Return the [x, y] coordinate for the center point of the cell that contains the specified text.  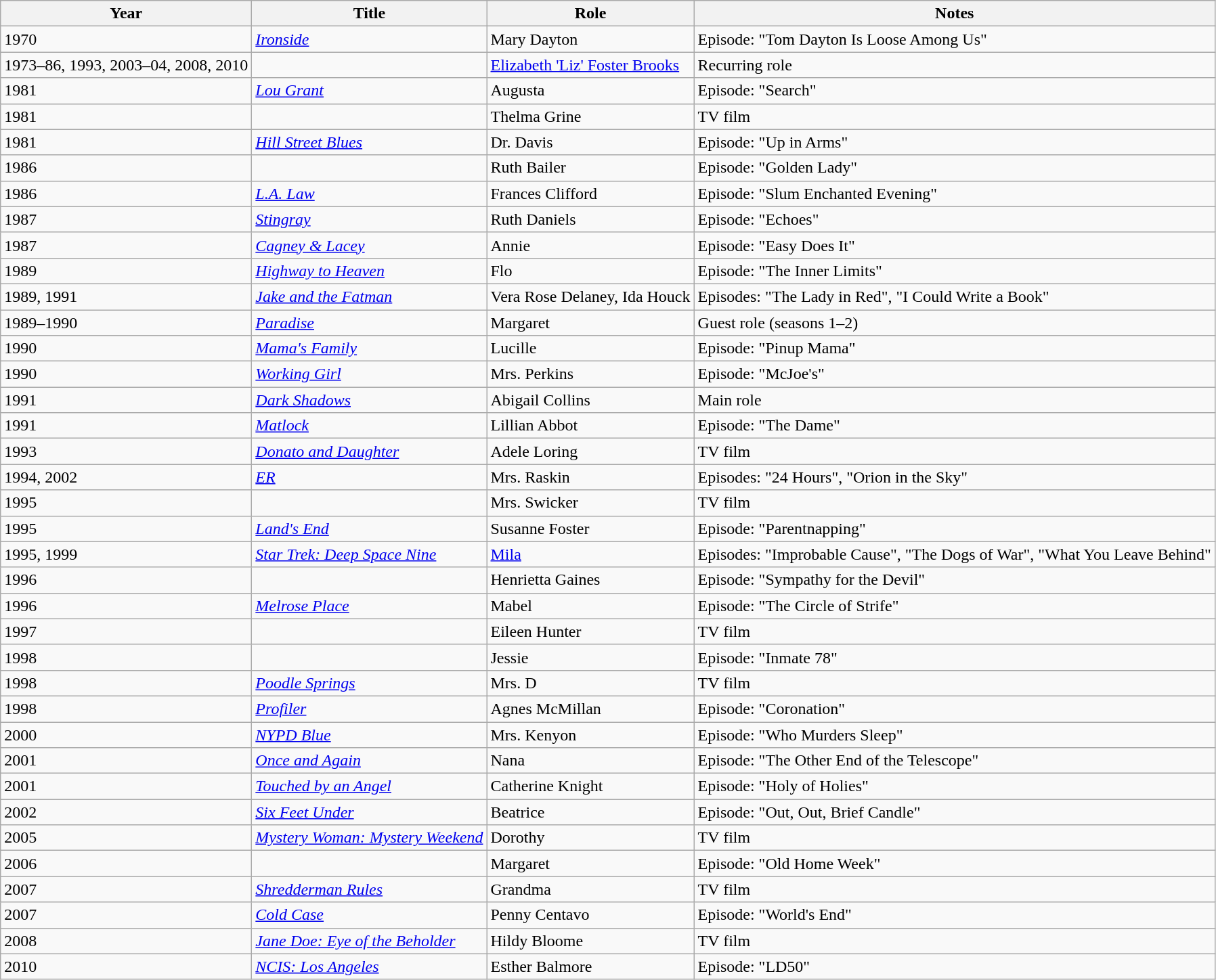
Ruth Daniels [590, 219]
Episode: "Parentnapping" [955, 529]
Susanne Foster [590, 529]
1993 [126, 451]
Episodes: "24 Hours", "Orion in the Sky" [955, 477]
1989 [126, 271]
Shredderman Rules [370, 889]
Mrs. Kenyon [590, 734]
Mabel [590, 606]
Lou Grant [370, 91]
1997 [126, 631]
Notes [955, 14]
Profiler [370, 709]
Episode: "Slum Enchanted Evening" [955, 194]
Annie [590, 245]
Episode: "LD50" [955, 966]
Year [126, 14]
Jessie [590, 657]
Episode: "The Circle of Strife" [955, 606]
L.A. Law [370, 194]
Role [590, 14]
Mama's Family [370, 349]
NCIS: Los Angeles [370, 966]
Star Trek: Deep Space Nine [370, 554]
Episode: "The Inner Limits" [955, 271]
Mary Dayton [590, 39]
1989, 1991 [126, 296]
Cold Case [370, 915]
Frances Clifford [590, 194]
Augusta [590, 91]
Lillian Abbot [590, 426]
2010 [126, 966]
Jane Doe: Eye of the Beholder [370, 941]
Hill Street Blues [370, 142]
Hildy Bloome [590, 941]
2002 [126, 812]
Episodes: "Improbable Cause", "The Dogs of War", "What You Leave Behind" [955, 554]
Grandma [590, 889]
Ruth Bailer [590, 168]
Cagney & Lacey [370, 245]
Catherine Knight [590, 786]
Episode: "Search" [955, 91]
1973–86, 1993, 2003–04, 2008, 2010 [126, 65]
1989–1990 [126, 323]
Once and Again [370, 761]
2005 [126, 838]
1995, 1999 [126, 554]
Six Feet Under [370, 812]
Episode: "Golden Lady" [955, 168]
Adele Loring [590, 451]
1994, 2002 [126, 477]
Main role [955, 400]
Episode: "McJoe's" [955, 374]
Land's End [370, 529]
Episode: "World's End" [955, 915]
Episode: "Holy of Holies" [955, 786]
Matlock [370, 426]
Working Girl [370, 374]
Episode: "The Other End of the Telescope" [955, 761]
2006 [126, 864]
Esther Balmore [590, 966]
Thelma Grine [590, 116]
Penny Centavo [590, 915]
Mrs. Perkins [590, 374]
Highway to Heaven [370, 271]
Recurring role [955, 65]
Episode: "Up in Arms" [955, 142]
Episode: "Out, Out, Brief Candle" [955, 812]
Vera Rose Delaney, Ida Houck [590, 296]
Agnes McMillan [590, 709]
Melrose Place [370, 606]
Episode: "Coronation" [955, 709]
Episode: "Easy Does It" [955, 245]
Guest role (seasons 1–2) [955, 323]
Beatrice [590, 812]
Dorothy [590, 838]
Nana [590, 761]
Episode: "The Dame" [955, 426]
Episode: "Who Murders Sleep" [955, 734]
Episode: "Inmate 78" [955, 657]
Dark Shadows [370, 400]
Episode: "Pinup Mama" [955, 349]
NYPD Blue [370, 734]
Mrs. Raskin [590, 477]
Eileen Hunter [590, 631]
Mrs. Swicker [590, 503]
Touched by an Angel [370, 786]
Episode: "Old Home Week" [955, 864]
Episode: "Tom Dayton Is Loose Among Us" [955, 39]
Mrs. D [590, 683]
2008 [126, 941]
Jake and the Fatman [370, 296]
Mila [590, 554]
Lucille [590, 349]
Elizabeth 'Liz' Foster Brooks [590, 65]
Ironside [370, 39]
Episode: "Echoes" [955, 219]
Donato and Daughter [370, 451]
Episode: "Sympathy for the Devil" [955, 580]
Flo [590, 271]
Mystery Woman: Mystery Weekend [370, 838]
Paradise [370, 323]
ER [370, 477]
Poodle Springs [370, 683]
Title [370, 14]
Henrietta Gaines [590, 580]
1970 [126, 39]
Abigail Collins [590, 400]
Dr. Davis [590, 142]
Stingray [370, 219]
Episodes: "The Lady in Red", "I Could Write a Book" [955, 296]
2000 [126, 734]
